Scan for the cell matching the given text and deliver its (X, Y) coordinate at center. 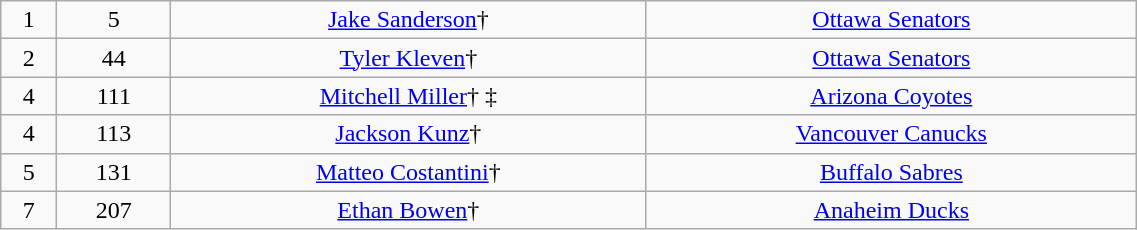
Vancouver Canucks (892, 134)
Jake Sanderson† (408, 20)
Arizona Coyotes (892, 96)
2 (29, 58)
207 (114, 210)
Mitchell Miller† ‡ (408, 96)
Matteo Costantini† (408, 172)
131 (114, 172)
7 (29, 210)
1 (29, 20)
111 (114, 96)
113 (114, 134)
Ethan Bowen† (408, 210)
44 (114, 58)
Buffalo Sabres (892, 172)
Jackson Kunz† (408, 134)
Anaheim Ducks (892, 210)
Tyler Kleven† (408, 58)
